Locate the cell with the specified text and output its (x, y) center coordinate. 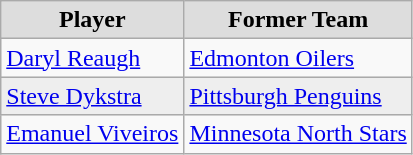
Minnesota North Stars (298, 134)
Emanuel Viveiros (92, 134)
Pittsburgh Penguins (298, 96)
Edmonton Oilers (298, 58)
Daryl Reaugh (92, 58)
Player (92, 20)
Steve Dykstra (92, 96)
Former Team (298, 20)
